Locate the cell with the specified text and output its [X, Y] center coordinate. 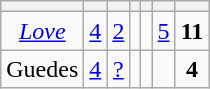
11 [192, 31]
? [118, 69]
5 [164, 31]
Love [42, 31]
Guedes [42, 69]
2 [118, 31]
